Detect which cell encompasses the target text, then output its (x, y) center coordinate. 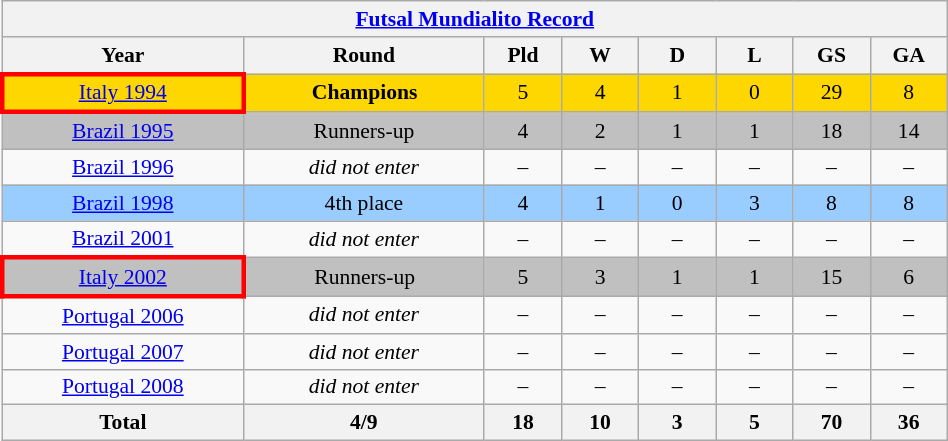
W (600, 56)
Brazil 2001 (122, 240)
6 (908, 278)
14 (908, 132)
Brazil 1996 (122, 168)
Total (122, 423)
4th place (364, 203)
10 (600, 423)
Champions (364, 94)
L (754, 56)
GS (832, 56)
36 (908, 423)
Italy 1994 (122, 94)
Italy 2002 (122, 278)
Portugal 2008 (122, 387)
Pld (522, 56)
Portugal 2006 (122, 316)
GA (908, 56)
4/9 (364, 423)
Futsal Mundialito Record (474, 19)
Portugal 2007 (122, 352)
Brazil 1998 (122, 203)
Brazil 1995 (122, 132)
29 (832, 94)
D (678, 56)
2 (600, 132)
Round (364, 56)
70 (832, 423)
15 (832, 278)
Year (122, 56)
